Detect which cell encompasses the target text, then output its (x, y) center coordinate. 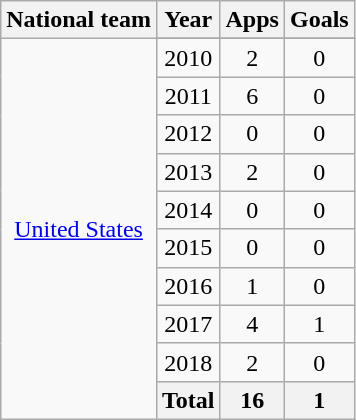
2015 (188, 248)
2012 (188, 134)
2017 (188, 324)
2011 (188, 96)
2013 (188, 172)
2014 (188, 210)
United States (79, 230)
Year (188, 20)
National team (79, 20)
2018 (188, 362)
Apps (252, 20)
6 (252, 96)
2010 (188, 58)
16 (252, 400)
4 (252, 324)
Goals (319, 20)
Total (188, 400)
2016 (188, 286)
